For the text-containing cell, return its midpoint in (X, Y) coordinate format. 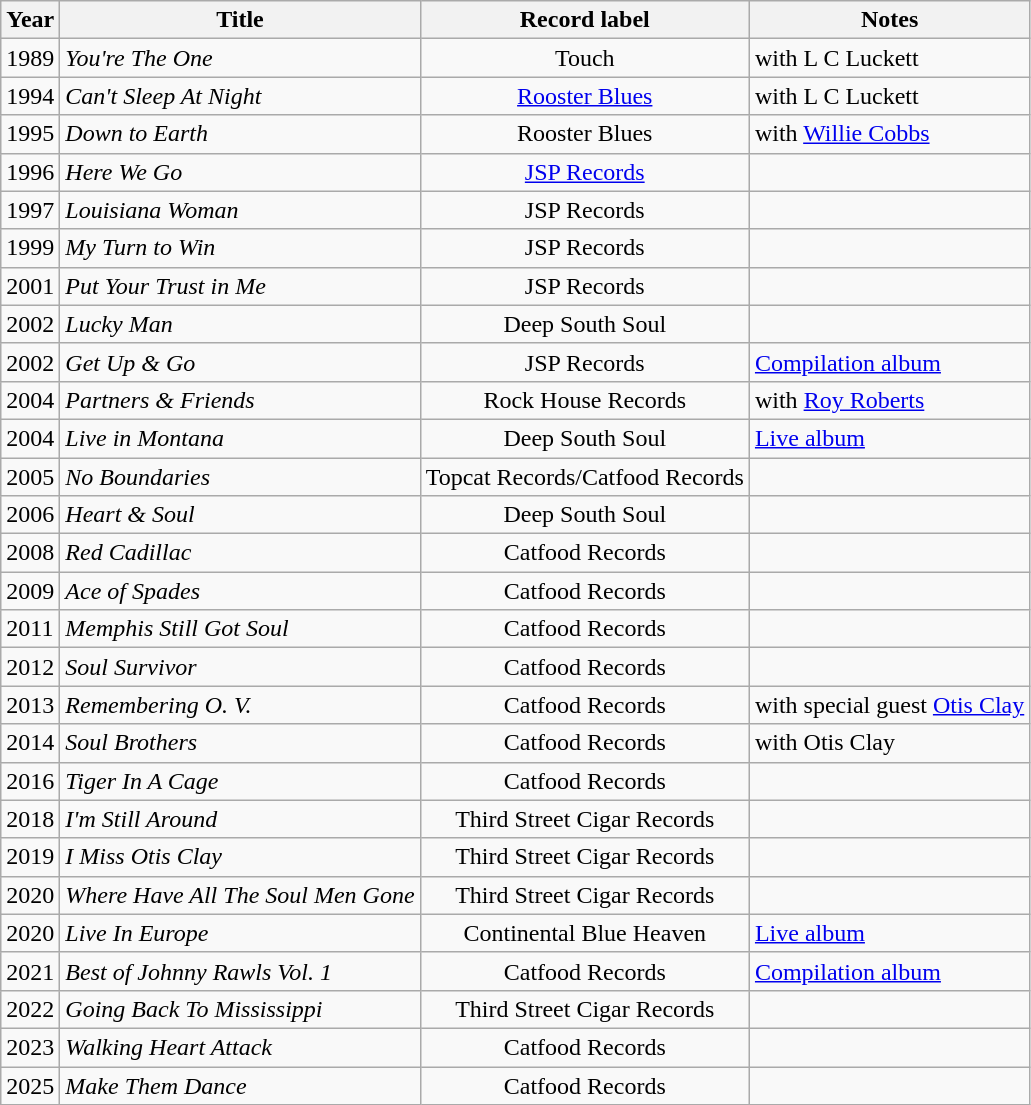
with special guest Otis Clay (889, 705)
Rock House Records (584, 400)
Heart & Soul (240, 515)
2019 (30, 857)
1996 (30, 172)
I Miss Otis Clay (240, 857)
Continental Blue Heaven (584, 933)
Year (30, 20)
Live In Europe (240, 933)
2012 (30, 667)
Where Have All The Soul Men Gone (240, 895)
Partners & Friends (240, 400)
2022 (30, 1009)
No Boundaries (240, 477)
Put Your Trust in Me (240, 286)
2011 (30, 629)
2013 (30, 705)
2021 (30, 971)
2025 (30, 1085)
with Willie Cobbs (889, 134)
Make Them Dance (240, 1085)
Best of Johnny Rawls Vol. 1 (240, 971)
2008 (30, 553)
Going Back To Mississippi (240, 1009)
2009 (30, 591)
with Otis Clay (889, 743)
My Turn to Win (240, 248)
Get Up & Go (240, 362)
Title (240, 20)
2016 (30, 781)
2005 (30, 477)
2023 (30, 1047)
You're The One (240, 58)
I'm Still Around (240, 819)
2014 (30, 743)
Tiger In A Cage (240, 781)
Soul Survivor (240, 667)
Remembering O. V. (240, 705)
Touch (584, 58)
2001 (30, 286)
1997 (30, 210)
Topcat Records/Catfood Records (584, 477)
Record label (584, 20)
Ace of Spades (240, 591)
with Roy Roberts (889, 400)
1989 (30, 58)
Soul Brothers (240, 743)
Louisiana Woman (240, 210)
Memphis Still Got Soul (240, 629)
Walking Heart Attack (240, 1047)
Down to Earth (240, 134)
Here We Go (240, 172)
Lucky Man (240, 324)
Can't Sleep At Night (240, 96)
1995 (30, 134)
2018 (30, 819)
Red Cadillac (240, 553)
Notes (889, 20)
1999 (30, 248)
Live in Montana (240, 438)
1994 (30, 96)
2006 (30, 515)
